Extract the (x, y) coordinate from the center of the cell holding the provided text.  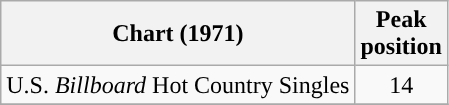
U.S. Billboard Hot Country Singles (178, 85)
Peakposition (401, 34)
Chart (1971) (178, 34)
14 (401, 85)
